Search for the cell housing the specified text and yield its (X, Y) center coordinate. 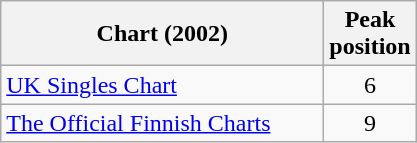
UK Singles Chart (162, 85)
The Official Finnish Charts (162, 123)
6 (370, 85)
9 (370, 123)
Chart (2002) (162, 34)
Peakposition (370, 34)
